Return the (X, Y) coordinate for the center point of the cell that contains the specified text.  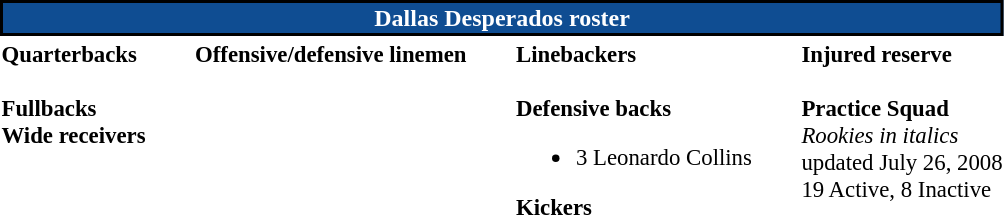
Dallas Desperados roster (502, 18)
